Scan for the cell matching the given text and deliver its [x, y] coordinate at center. 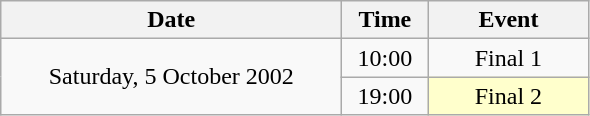
19:00 [385, 96]
Saturday, 5 October 2002 [172, 77]
Event [508, 20]
Time [385, 20]
Final 1 [508, 58]
Date [172, 20]
10:00 [385, 58]
Final 2 [508, 96]
